Output the (X, Y) coordinate of the center of the cell containing the given text.  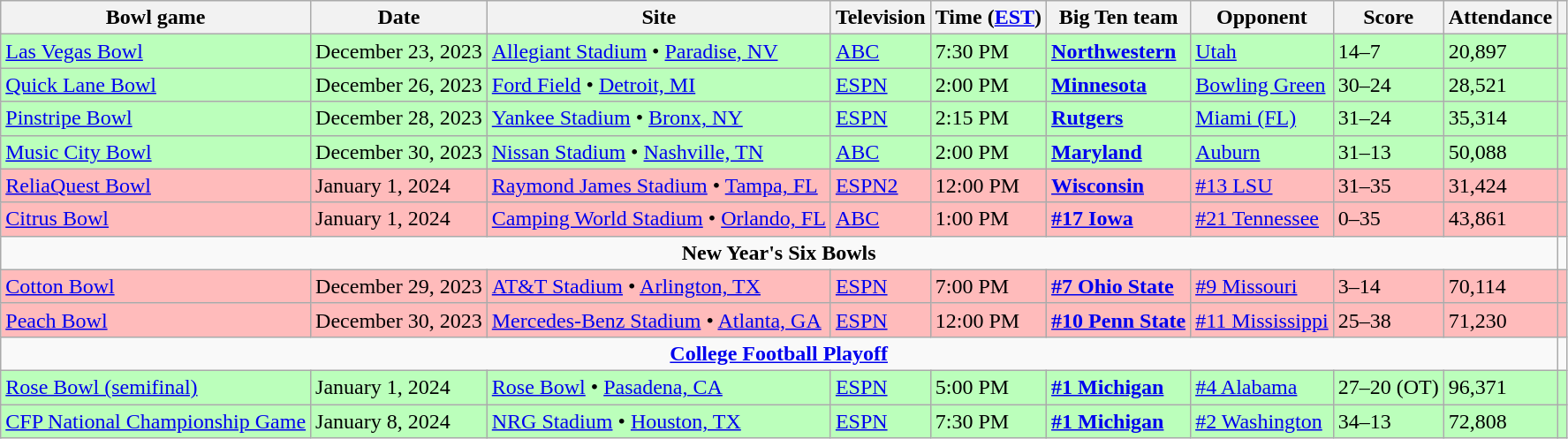
31–24 (1389, 118)
ESPN2 (880, 185)
Mercedes-Benz Stadium • Atlanta, GA (659, 320)
December 23, 2023 (399, 51)
72,808 (1500, 421)
Rutgers (1118, 118)
Big Ten team (1118, 18)
Northwestern (1118, 51)
Pinstripe Bowl (155, 118)
College Football Playoff (779, 353)
December 26, 2023 (399, 85)
CFP National Championship Game (155, 421)
Wisconsin (1118, 185)
96,371 (1500, 387)
#4 Alabama (1262, 387)
December 29, 2023 (399, 286)
NRG Stadium • Houston, TX (659, 421)
31–13 (1389, 152)
25–38 (1389, 320)
31,424 (1500, 185)
#10 Penn State (1118, 320)
Nissan Stadium • Nashville, TN (659, 152)
Opponent (1262, 18)
3–14 (1389, 286)
Ford Field • Detroit, MI (659, 85)
14–7 (1389, 51)
71,230 (1500, 320)
Camping World Stadium • Orlando, FL (659, 219)
Score (1389, 18)
December 28, 2023 (399, 118)
0–35 (1389, 219)
#21 Tennessee (1262, 219)
20,897 (1500, 51)
Music City Bowl (155, 152)
Peach Bowl (155, 320)
Utah (1262, 51)
Las Vegas Bowl (155, 51)
ReliaQuest Bowl (155, 185)
Bowling Green (1262, 85)
Raymond James Stadium • Tampa, FL (659, 185)
2:15 PM (988, 118)
Auburn (1262, 152)
#13 LSU (1262, 185)
Rose Bowl (semifinal) (155, 387)
Rose Bowl • Pasadena, CA (659, 387)
70,114 (1500, 286)
#7 Ohio State (1118, 286)
Allegiant Stadium • Paradise, NV (659, 51)
Miami (FL) (1262, 118)
27–20 (OT) (1389, 387)
Maryland (1118, 152)
30–24 (1389, 85)
Quick Lane Bowl (155, 85)
Bowl game (155, 18)
5:00 PM (988, 387)
35,314 (1500, 118)
7:00 PM (988, 286)
#2 Washington (1262, 421)
28,521 (1500, 85)
Cotton Bowl (155, 286)
50,088 (1500, 152)
Time (EST) (988, 18)
AT&T Stadium • Arlington, TX (659, 286)
31–35 (1389, 185)
#17 Iowa (1118, 219)
#11 Mississippi (1262, 320)
Citrus Bowl (155, 219)
New Year's Six Bowls (779, 253)
Site (659, 18)
Minnesota (1118, 85)
Yankee Stadium • Bronx, NY (659, 118)
Television (880, 18)
#9 Missouri (1262, 286)
Attendance (1500, 18)
1:00 PM (988, 219)
34–13 (1389, 421)
Date (399, 18)
43,861 (1500, 219)
January 8, 2024 (399, 421)
